Return (X, Y) of the center of cell containing provided text 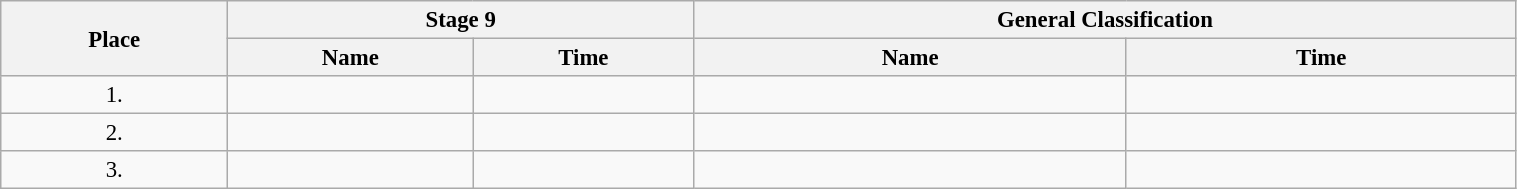
Place (114, 38)
General Classification (1105, 20)
1. (114, 95)
Stage 9 (461, 20)
3. (114, 170)
2. (114, 133)
